From the cell containing the given text, extract its center point as [x, y] coordinate. 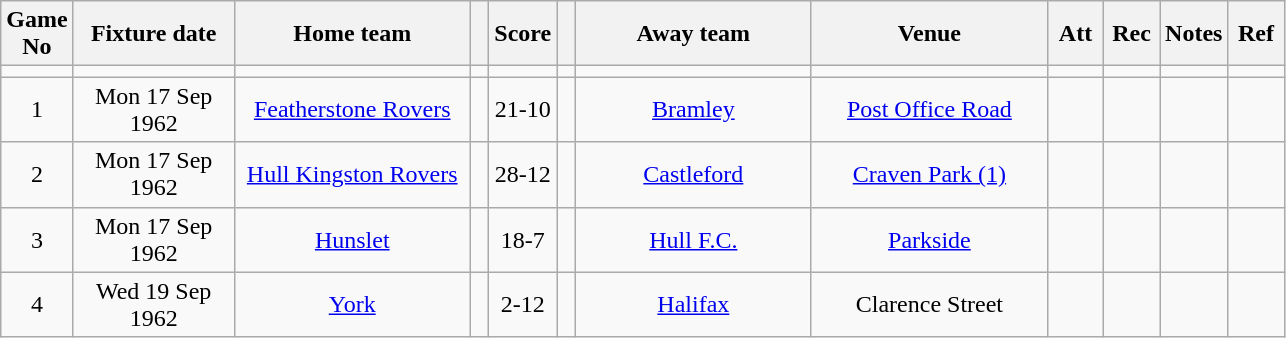
Fixture date [154, 34]
Att [1075, 34]
Halifax [693, 304]
Hull Kingston Rovers [352, 174]
2-12 [523, 304]
Craven Park (1) [929, 174]
4 [37, 304]
Notes [1194, 34]
3 [37, 240]
Game No [37, 34]
Hunslet [352, 240]
Post Office Road [929, 110]
York [352, 304]
28-12 [523, 174]
Away team [693, 34]
21-10 [523, 110]
2 [37, 174]
Hull F.C. [693, 240]
Ref [1256, 34]
Castleford [693, 174]
Venue [929, 34]
Parkside [929, 240]
Clarence Street [929, 304]
Wed 19 Sep 1962 [154, 304]
Bramley [693, 110]
Score [523, 34]
Rec [1132, 34]
Featherstone Rovers [352, 110]
1 [37, 110]
Home team [352, 34]
18-7 [523, 240]
